Determine the (X, Y) coordinate at the center of the cell enclosing the given text.  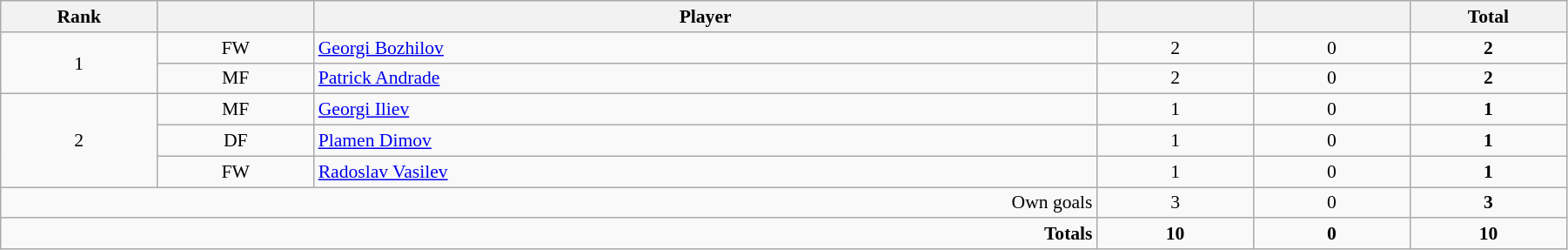
Own goals (549, 203)
Patrick Andrade (706, 78)
Georgi Bozhilov (706, 48)
Player (706, 17)
Radoslav Vasilev (706, 172)
Rank (79, 17)
Georgi Iliev (706, 110)
Totals (549, 234)
Total (1488, 17)
DF (236, 141)
Plamen Dimov (706, 141)
